Return [x, y] of the center of cell containing provided text 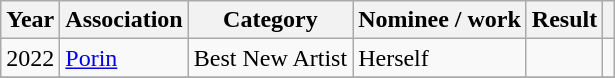
Association [124, 20]
Result [564, 20]
Porin [124, 58]
Herself [440, 58]
Category [270, 20]
Best New Artist [270, 58]
Nominee / work [440, 20]
2022 [30, 58]
Year [30, 20]
